Capture the cell that displays the provided text and extract its [x, y] central coordinate. 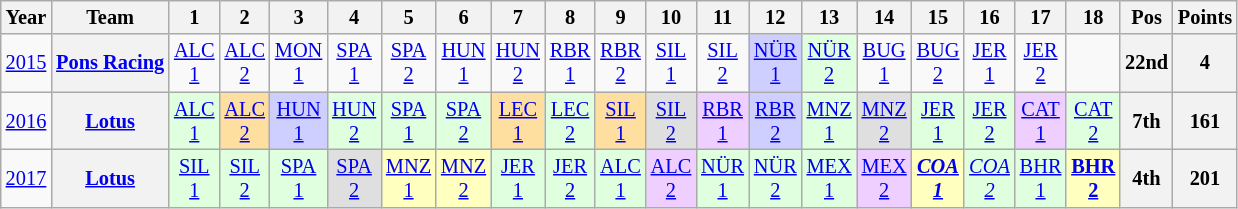
11 [722, 17]
3 [298, 17]
13 [830, 17]
14 [884, 17]
BUG2 [938, 63]
BHR2 [1093, 178]
22nd [1146, 63]
6 [464, 17]
Team [110, 17]
LEC2 [570, 121]
201 [1205, 178]
16 [989, 17]
12 [776, 17]
Year [26, 17]
1 [194, 17]
4th [1146, 178]
CAT2 [1093, 121]
5 [408, 17]
2017 [26, 178]
MEX1 [830, 178]
15 [938, 17]
Pos [1146, 17]
CAT1 [1041, 121]
2015 [26, 63]
10 [671, 17]
161 [1205, 121]
Points [1205, 17]
2 [244, 17]
17 [1041, 17]
LEC1 [518, 121]
BUG1 [884, 63]
9 [620, 17]
MEX2 [884, 178]
7th [1146, 121]
8 [570, 17]
Pons Racing [110, 63]
MON1 [298, 63]
BHR1 [1041, 178]
2016 [26, 121]
COA1 [938, 178]
18 [1093, 17]
7 [518, 17]
COA2 [989, 178]
